Return [x, y] of the center of cell containing provided text 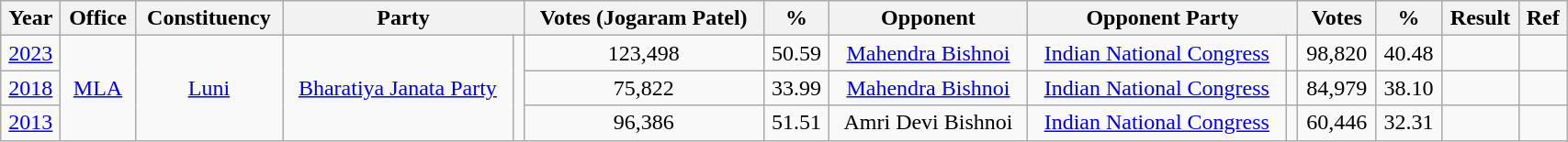
98,820 [1337, 53]
Bharatiya Janata Party [398, 88]
123,498 [643, 53]
2018 [31, 88]
75,822 [643, 88]
Result [1480, 18]
Office [97, 18]
33.99 [796, 88]
Amri Devi Bishnoi [928, 123]
Opponent [928, 18]
51.51 [796, 123]
60,446 [1337, 123]
50.59 [796, 53]
Opponent Party [1163, 18]
2023 [31, 53]
96,386 [643, 123]
2013 [31, 123]
Party [403, 18]
40.48 [1409, 53]
Votes [1337, 18]
Constituency [209, 18]
MLA [97, 88]
Ref [1543, 18]
38.10 [1409, 88]
Votes (Jogaram Patel) [643, 18]
Luni [209, 88]
84,979 [1337, 88]
32.31 [1409, 123]
Year [31, 18]
